From the cell containing the given text, extract its center point as [x, y] coordinate. 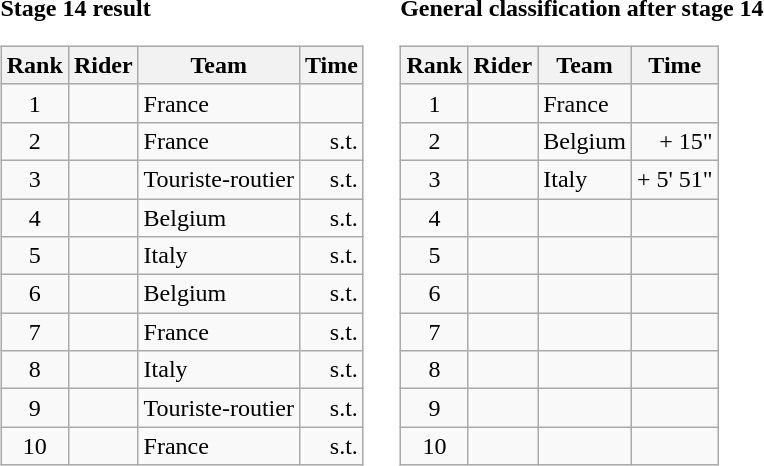
+ 5' 51" [674, 179]
+ 15" [674, 141]
